Locate the cell with the specified text and output its [x, y] center coordinate. 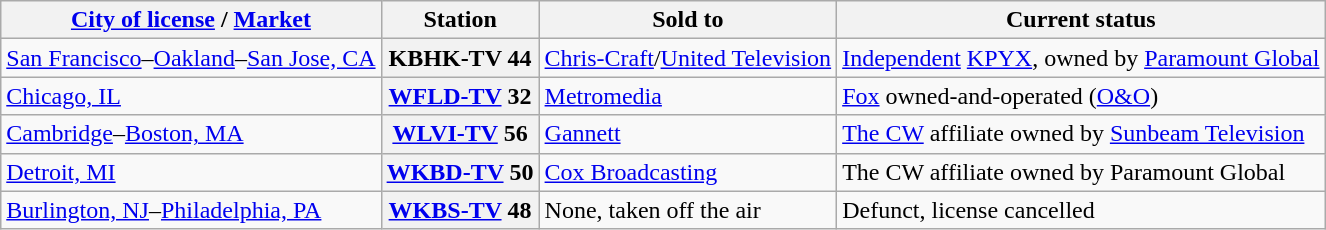
Burlington, NJ–Philadelphia, PA [191, 210]
WKBS-TV 48 [460, 210]
WFLD-TV 32 [460, 96]
Cambridge–Boston, MA [191, 134]
None, taken off the air [688, 210]
Chicago, IL [191, 96]
San Francisco–Oakland–San Jose, CA [191, 58]
Cox Broadcasting [688, 172]
The CW affiliate owned by Paramount Global [1081, 172]
Station [460, 20]
WKBD-TV 50 [460, 172]
Detroit, MI [191, 172]
Chris-Craft/United Television [688, 58]
WLVI-TV 56 [460, 134]
Defunct, license cancelled [1081, 210]
Sold to [688, 20]
Gannett [688, 134]
Independent KPYX, owned by Paramount Global [1081, 58]
KBHK-TV 44 [460, 58]
Metromedia [688, 96]
Current status [1081, 20]
Fox owned-and-operated (O&O) [1081, 96]
The CW affiliate owned by Sunbeam Television [1081, 134]
City of license / Market [191, 20]
